Return the [x, y] coordinate for the center point of the cell that contains the specified text.  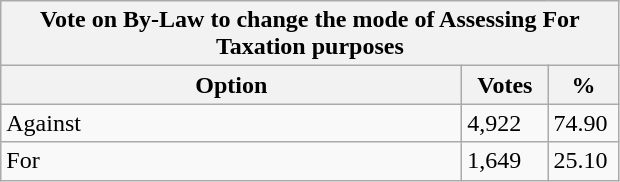
74.90 [584, 123]
Option [232, 85]
Against [232, 123]
Vote on By-Law to change the mode of Assessing For Taxation purposes [310, 34]
% [584, 85]
4,922 [505, 123]
1,649 [505, 161]
25.10 [584, 161]
For [232, 161]
Votes [505, 85]
